Scan for the cell matching the given text and deliver its (x, y) coordinate at center. 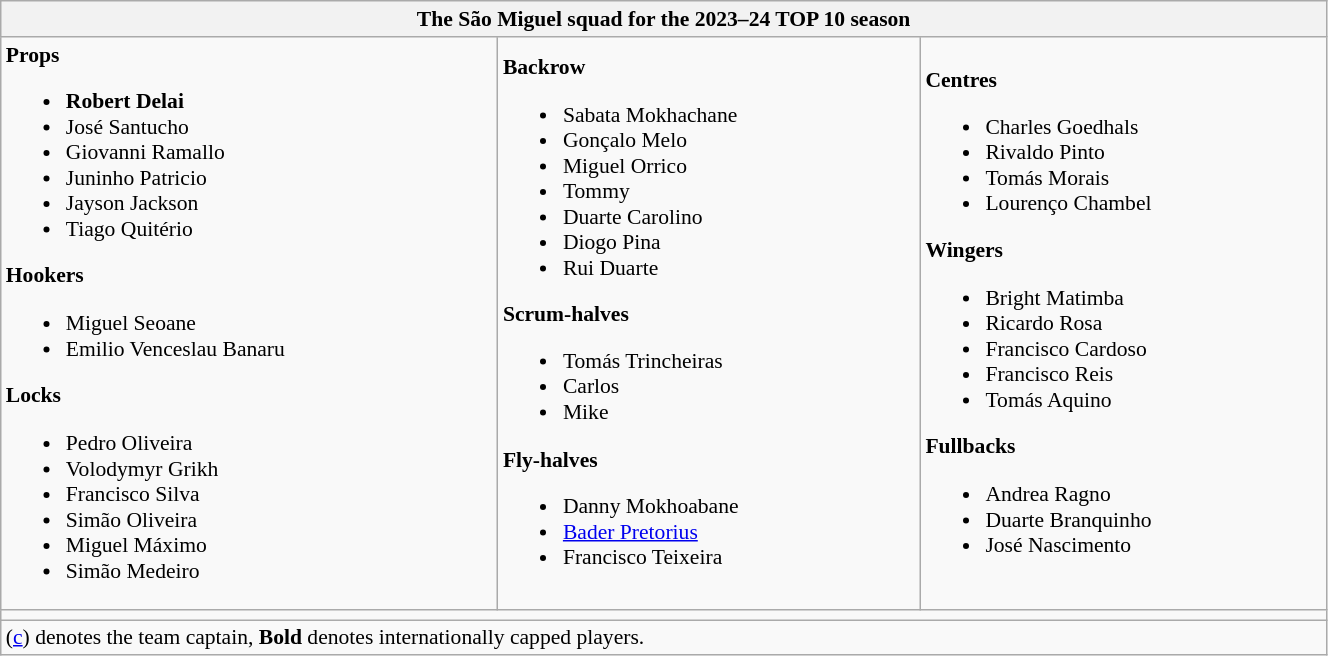
The São Miguel squad for the 2023–24 TOP 10 season (664, 19)
(c) denotes the team captain, Bold denotes internationally capped players. (664, 638)
